For the text-containing cell, return its midpoint in (x, y) coordinate format. 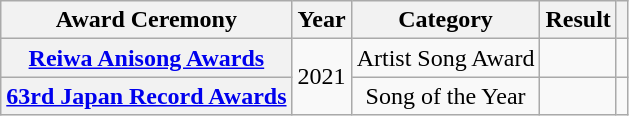
Artist Song Award (446, 58)
63rd Japan Record Awards (146, 96)
Reiwa Anisong Awards (146, 58)
Year (322, 20)
Song of the Year (446, 96)
2021 (322, 77)
Award Ceremony (146, 20)
Result (578, 20)
Category (446, 20)
